Output the [X, Y] coordinate of the center of the cell containing the given text.  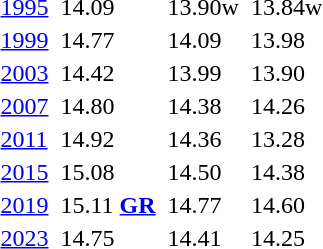
14.36 [203, 139]
14.80 [108, 106]
14.92 [108, 139]
14.50 [203, 172]
13.99 [203, 73]
15.11 GR [108, 205]
14.42 [108, 73]
13.98 [286, 40]
13.28 [286, 139]
14.26 [286, 106]
14.09 [203, 40]
13.90 [286, 73]
15.08 [108, 172]
14.60 [286, 205]
